Output the (X, Y) coordinate of the center of the cell containing the given text.  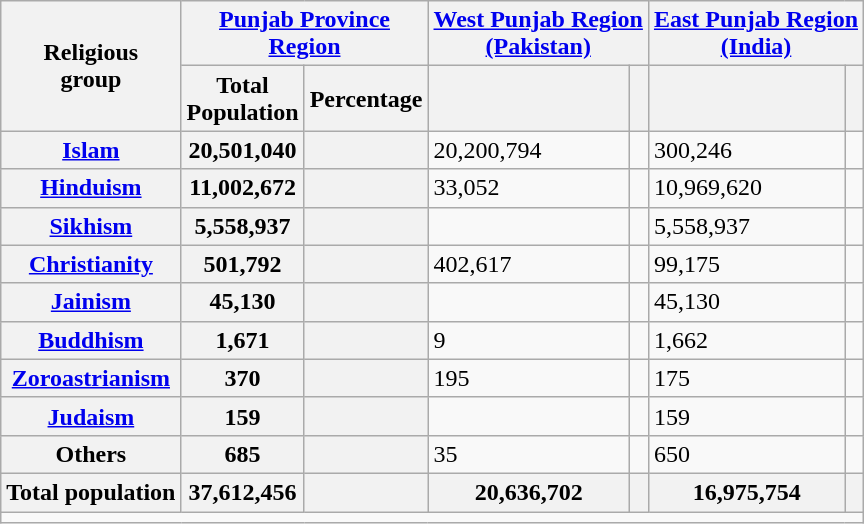
Islam (91, 150)
TotalPopulation (242, 98)
Buddhism (91, 340)
16,975,754 (746, 492)
195 (529, 378)
1,671 (242, 340)
Others (91, 454)
Punjab ProvinceRegion (304, 34)
Christianity (91, 264)
Sikhism (91, 226)
Judaism (91, 416)
402,617 (529, 264)
10,969,620 (746, 188)
175 (746, 378)
300,246 (746, 150)
Religiousgroup (91, 66)
Hinduism (91, 188)
Zoroastrianism (91, 378)
99,175 (746, 264)
37,612,456 (242, 492)
20,501,040 (242, 150)
501,792 (242, 264)
20,200,794 (529, 150)
33,052 (529, 188)
9 (529, 340)
West Punjab Region(Pakistan) (538, 34)
East Punjab Region(India) (756, 34)
20,636,702 (529, 492)
1,662 (746, 340)
Jainism (91, 302)
Percentage (366, 98)
370 (242, 378)
11,002,672 (242, 188)
Total population (91, 492)
650 (746, 454)
685 (242, 454)
35 (529, 454)
